Identify which cell holds the provided text, then report its [X, Y] central coordinate. 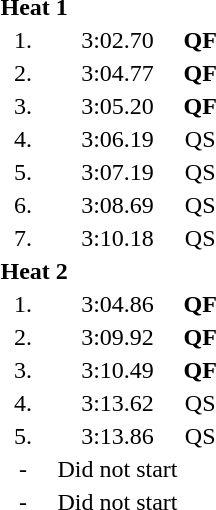
3:04.77 [118, 73]
3:13.62 [118, 403]
3:05.20 [118, 106]
3:08.69 [118, 205]
3:07.19 [118, 172]
Did not start [118, 469]
3:04.86 [118, 304]
3:09.92 [118, 337]
3:10.18 [118, 238]
3:06.19 [118, 139]
3:02.70 [118, 40]
3:10.49 [118, 370]
3:13.86 [118, 436]
